For the text-containing cell, return its midpoint in [X, Y] coordinate format. 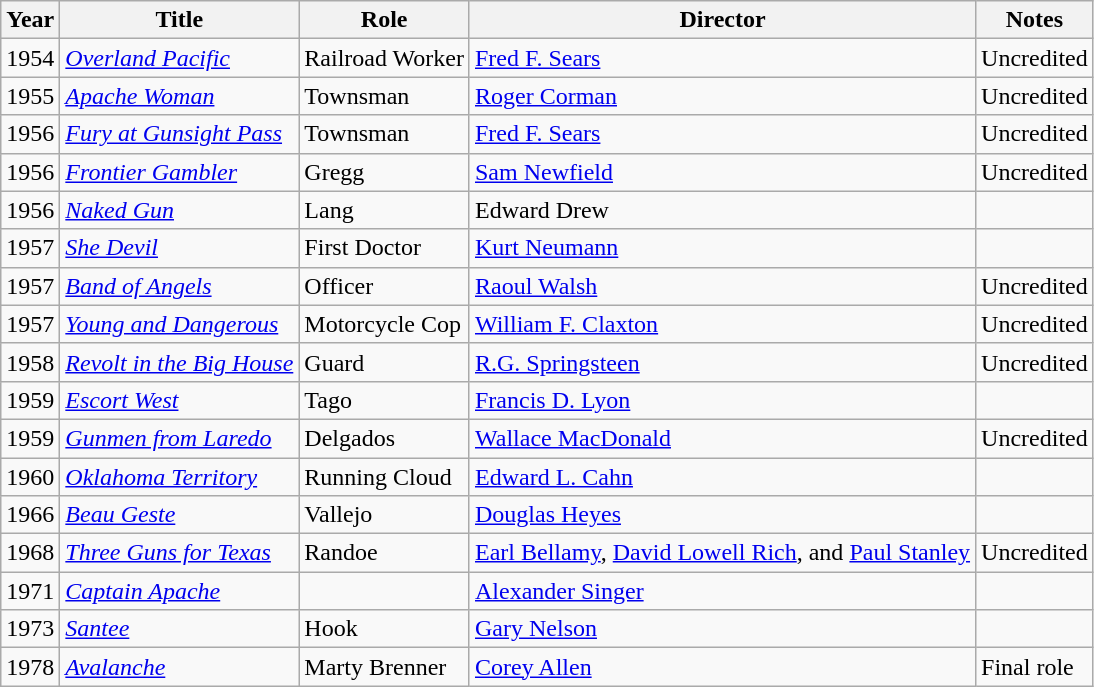
Beau Geste [180, 515]
1966 [30, 515]
Role [384, 20]
Raoul Walsh [722, 286]
Final role [1035, 667]
Title [180, 20]
Francis D. Lyon [722, 400]
Notes [1035, 20]
1958 [30, 362]
1954 [30, 58]
Tago [384, 400]
Escort West [180, 400]
Naked Gun [180, 210]
Oklahoma Territory [180, 477]
Year [30, 20]
Edward Drew [722, 210]
Sam Newfield [722, 172]
Director [722, 20]
Randoe [384, 553]
William F. Claxton [722, 324]
Young and Dangerous [180, 324]
1978 [30, 667]
1960 [30, 477]
Railroad Worker [384, 58]
Earl Bellamy, David Lowell Rich, and Paul Stanley [722, 553]
Captain Apache [180, 591]
Edward L. Cahn [722, 477]
Overland Pacific [180, 58]
Officer [384, 286]
1971 [30, 591]
Santee [180, 629]
Gregg [384, 172]
Frontier Gambler [180, 172]
Roger Corman [722, 96]
1955 [30, 96]
Running Cloud [384, 477]
Fury at Gunsight Pass [180, 134]
She Devil [180, 248]
1973 [30, 629]
1968 [30, 553]
Guard [384, 362]
Motorcycle Cop [384, 324]
Alexander Singer [722, 591]
Kurt Neumann [722, 248]
Apache Woman [180, 96]
Delgados [384, 438]
Corey Allen [722, 667]
Marty Brenner [384, 667]
Hook [384, 629]
First Doctor [384, 248]
Three Guns for Texas [180, 553]
Wallace MacDonald [722, 438]
Revolt in the Big House [180, 362]
Vallejo [384, 515]
Douglas Heyes [722, 515]
R.G. Springsteen [722, 362]
Lang [384, 210]
Band of Angels [180, 286]
Gary Nelson [722, 629]
Avalanche [180, 667]
Gunmen from Laredo [180, 438]
